Find where the given text appears and provide that cell's center as [X, Y] coordinate. 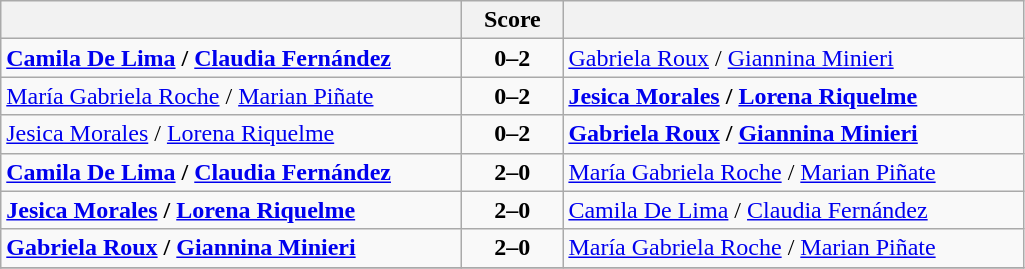
Score [512, 20]
